Pinpoint the cell where the given text exists, returning its (x, y) midpoint coordinate. 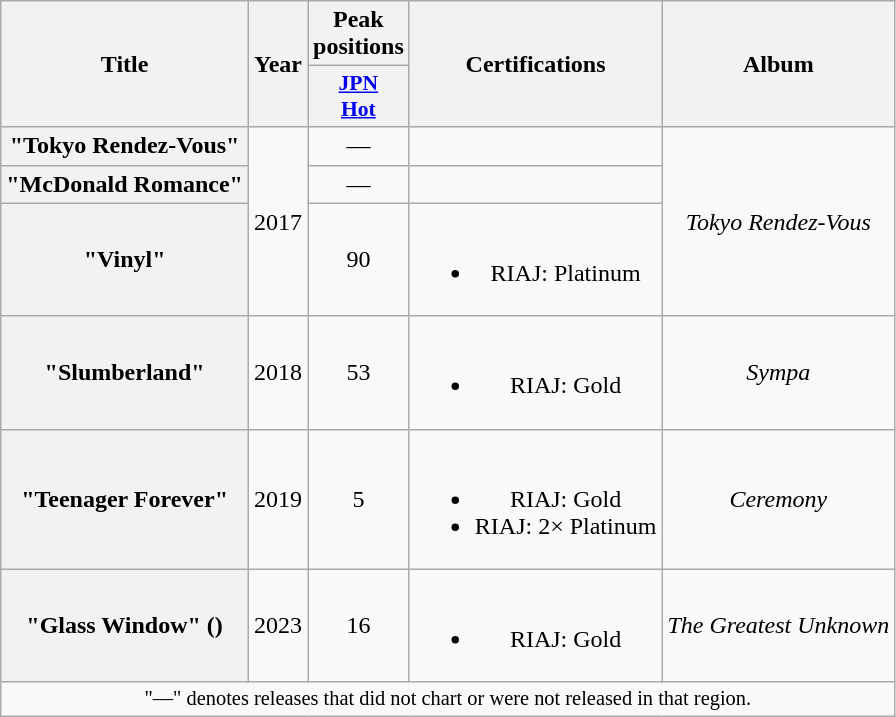
Title (125, 64)
The Greatest Unknown (778, 626)
53 (359, 372)
Peak positions (359, 34)
JPNHot (359, 96)
Tokyo Rendez-Vous (778, 222)
"—" denotes releases that did not chart or were not released in that region. (448, 699)
Album (778, 64)
90 (359, 260)
"McDonald Romance" (125, 184)
2017 (278, 222)
"Teenager Forever" (125, 499)
RIAJ: Platinum (536, 260)
Certifications (536, 64)
2019 (278, 499)
Sympa (778, 372)
"Glass Window" () (125, 626)
2018 (278, 372)
5 (359, 499)
2023 (278, 626)
Ceremony (778, 499)
"Tokyo Rendez-Vous" (125, 146)
16 (359, 626)
"Slumberland" (125, 372)
"Vinyl" (125, 260)
Year (278, 64)
RIAJ: Gold RIAJ: 2× Platinum (536, 499)
